For the text-containing cell, return its midpoint in [X, Y] coordinate format. 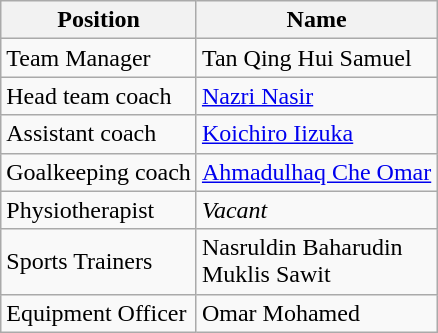
Team Manager [99, 58]
Equipment Officer [99, 313]
Assistant coach [99, 134]
Sports Trainers [99, 262]
Vacant [316, 210]
Ahmadulhaq Che Omar [316, 172]
Physiotherapist [99, 210]
Head team coach [99, 96]
Omar Mohamed [316, 313]
Position [99, 20]
Name [316, 20]
Goalkeeping coach [99, 172]
Nasruldin Baharudin Muklis Sawit [316, 262]
Koichiro Iizuka [316, 134]
Tan Qing Hui Samuel [316, 58]
Nazri Nasir [316, 96]
